Locate the cell with the specified text and output its (X, Y) center coordinate. 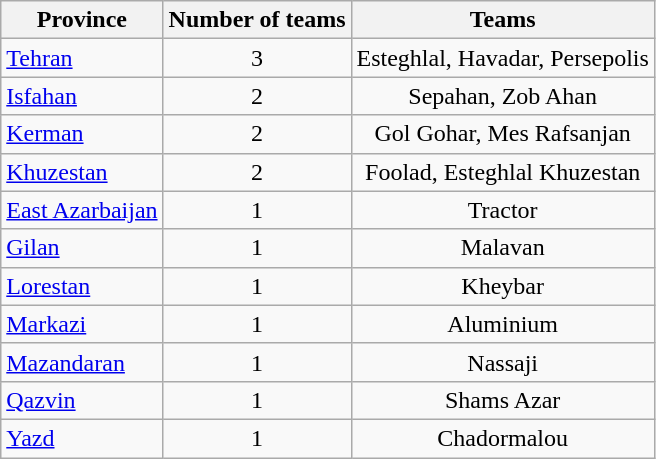
Number of teams (257, 20)
Yazd (82, 438)
Mazandaran (82, 362)
Isfahan (82, 96)
Tehran (82, 58)
Gilan (82, 248)
Malavan (502, 248)
East Azarbaijan (82, 210)
Aluminium (502, 324)
Khuzestan (82, 172)
Chadormalou (502, 438)
Province (82, 20)
Shams Azar (502, 400)
Gol Gohar, Mes Rafsanjan (502, 134)
Qazvin (82, 400)
Markazi (82, 324)
Esteghlal, Havadar, Persepolis (502, 58)
Kheybar (502, 286)
Tractor (502, 210)
3 (257, 58)
Nassaji (502, 362)
Foolad, Esteghlal Khuzestan (502, 172)
Kerman (82, 134)
Teams (502, 20)
Lorestan (82, 286)
Sepahan, Zob Ahan (502, 96)
